Scan for the cell matching the given text and deliver its [X, Y] coordinate at center. 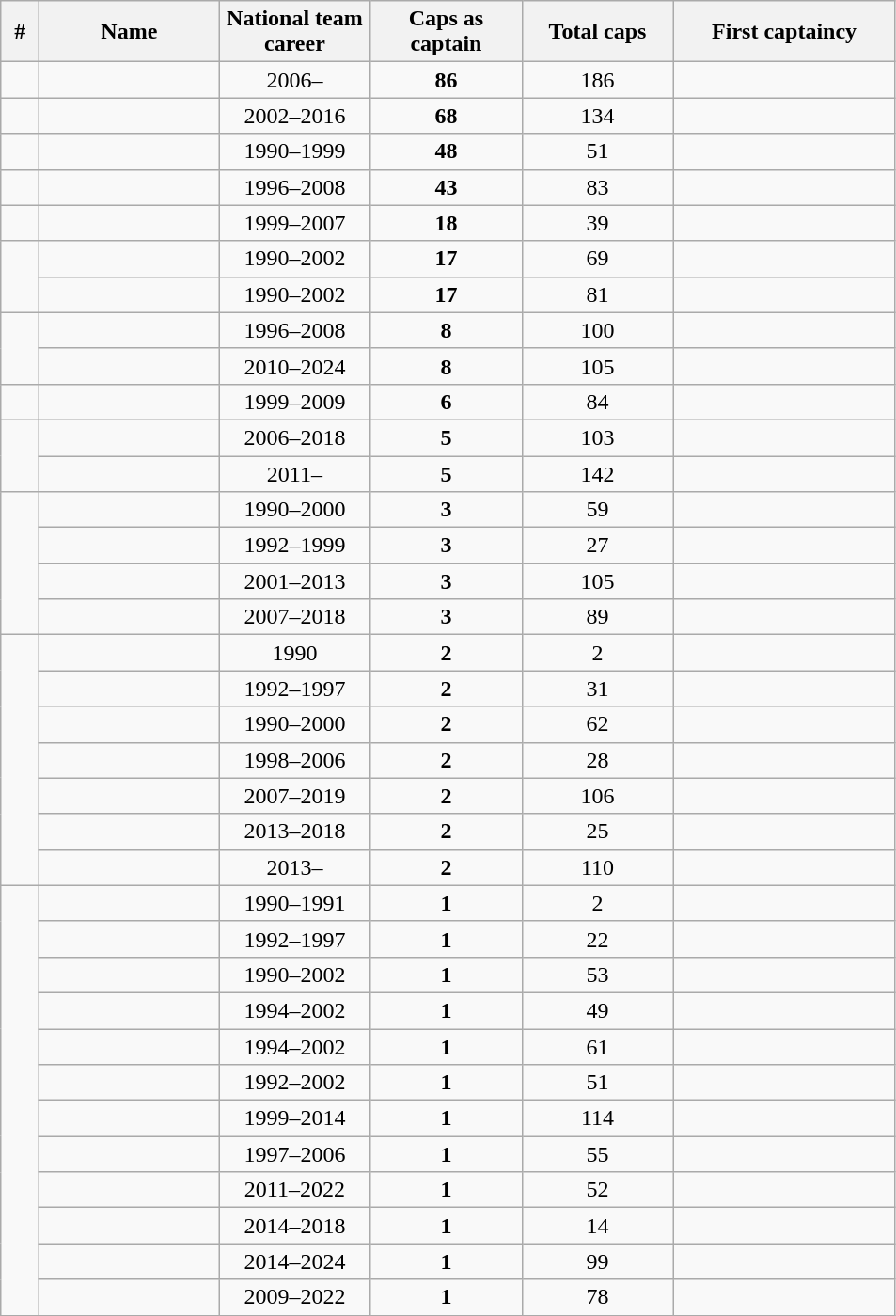
83 [598, 187]
14 [598, 1226]
2014–2018 [295, 1226]
6 [446, 402]
100 [598, 330]
39 [598, 223]
2014–2024 [295, 1261]
1998–2006 [295, 760]
Name [130, 32]
106 [598, 796]
99 [598, 1261]
1997–2006 [295, 1154]
2006– [295, 80]
Total caps [598, 32]
49 [598, 1010]
142 [598, 473]
28 [598, 760]
62 [598, 724]
2009–2022 [295, 1297]
1999–2009 [295, 402]
2006–2018 [295, 437]
2007–2019 [295, 796]
25 [598, 832]
2013–2018 [295, 832]
1992–2002 [295, 1083]
59 [598, 510]
First captaincy [784, 32]
18 [446, 223]
1990–1991 [295, 903]
78 [598, 1297]
69 [598, 259]
2001–2013 [295, 581]
22 [598, 939]
134 [598, 116]
114 [598, 1118]
52 [598, 1190]
# [21, 32]
103 [598, 437]
43 [446, 187]
27 [598, 546]
89 [598, 617]
1990 [295, 653]
2007–2018 [295, 617]
61 [598, 1047]
Caps as captain [446, 32]
1999–2014 [295, 1118]
48 [446, 151]
2002–2016 [295, 116]
1999–2007 [295, 223]
84 [598, 402]
110 [598, 867]
86 [446, 80]
31 [598, 689]
55 [598, 1154]
1990–1999 [295, 151]
2013– [295, 867]
2011–2022 [295, 1190]
81 [598, 294]
1992–1999 [295, 546]
National team career [295, 32]
53 [598, 975]
186 [598, 80]
2010–2024 [295, 366]
68 [446, 116]
2011– [295, 473]
